Return (X, Y) of the center of cell containing provided text 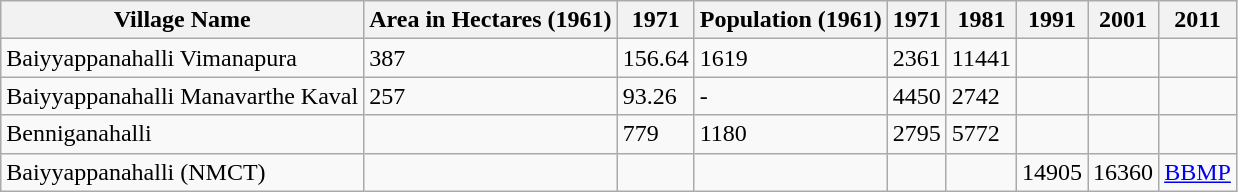
2795 (916, 134)
156.64 (656, 58)
93.26 (656, 96)
Village Name (182, 20)
1619 (790, 58)
387 (490, 58)
1981 (981, 20)
779 (656, 134)
Baiyyappanahalli (NMCT) (182, 172)
16360 (1124, 172)
Baiyyappanahalli Manavarthe Kaval (182, 96)
11441 (981, 58)
Area in Hectares (1961) (490, 20)
Benniganahalli (182, 134)
2742 (981, 96)
BBMP (1198, 172)
14905 (1052, 172)
1991 (1052, 20)
2001 (1124, 20)
5772 (981, 134)
- (790, 96)
2361 (916, 58)
2011 (1198, 20)
4450 (916, 96)
257 (490, 96)
1180 (790, 134)
Baiyyappanahalli Vimanapura (182, 58)
Population (1961) (790, 20)
